Detect which cell encompasses the target text, then output its [x, y] center coordinate. 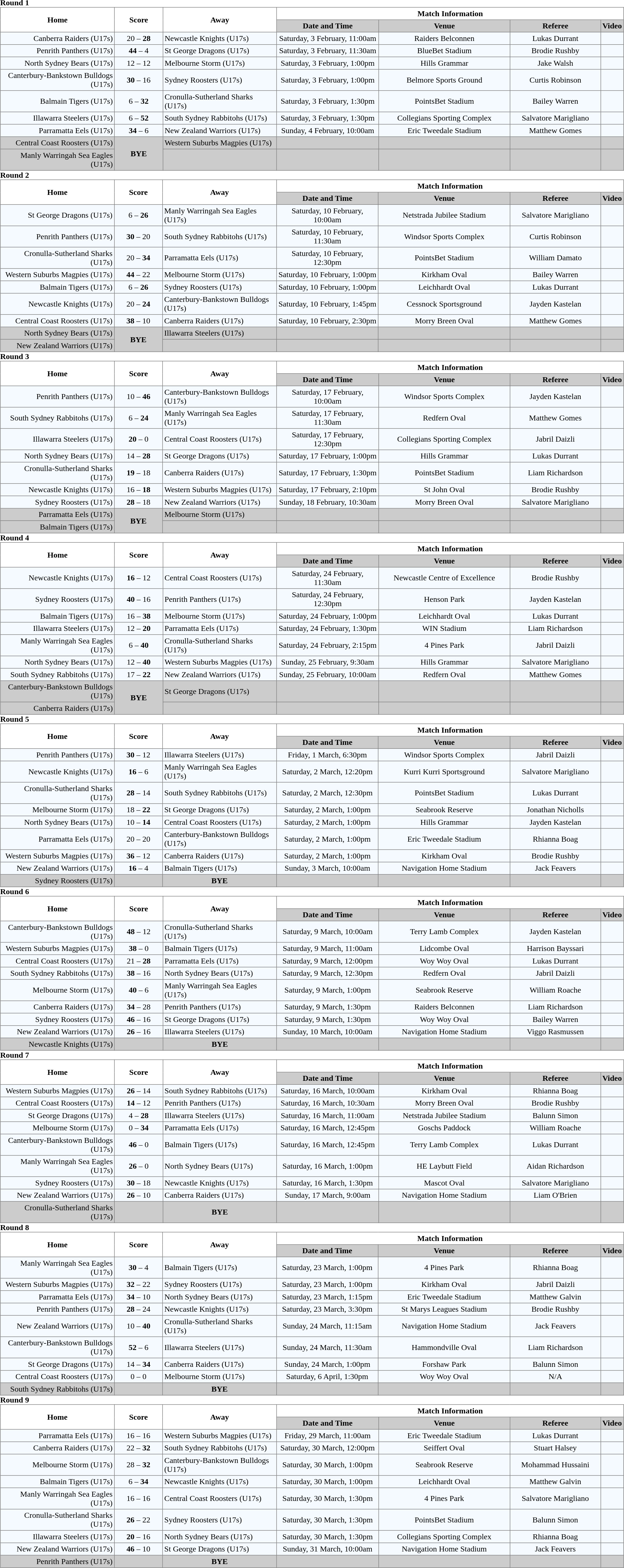
Sunday, 18 February, 10:30am [328, 502]
10 – 46 [138, 396]
44 – 4 [139, 51]
HE Laybutt Field [444, 1166]
6 – 52 [139, 118]
38 – 16 [138, 973]
16 – 4 [138, 868]
Saturday, 17 February, 12:30pm [328, 439]
0 – 0 [138, 1377]
12 – 40 [138, 662]
36 – 12 [138, 856]
34 – 6 [139, 130]
28 – 24 [138, 1309]
Saturday, 3 February, 11:30am [328, 51]
Henson Park [444, 599]
12 – 20 [138, 629]
BlueBet Stadium [445, 51]
26 – 14 [138, 1091]
William Damato [555, 258]
30 – 18 [138, 1183]
Saturday, 16 March, 10:00am [328, 1091]
17 – 22 [138, 675]
Sunday, 17 March, 9:00am [328, 1195]
Saturday, 10 February, 10:00am [328, 215]
Saturday, 23 March, 1:15pm [327, 1297]
WIN Stadium [444, 629]
16 – 12 [138, 578]
Saturday, 17 February, 2:10pm [328, 490]
Sunday, 3 March, 10:00am [328, 868]
30 – 12 [138, 755]
Seiffert Oval [444, 1448]
Saturday, 17 February, 11:30am [328, 418]
Saturday, 2 March, 12:30pm [328, 793]
Friday, 29 March, 11:00am [328, 1436]
14 – 28 [138, 456]
Forshaw Park [444, 1364]
Friday, 1 March, 6:30pm [328, 755]
Saturday, 24 February, 11:30am [328, 578]
30 – 16 [139, 80]
4 – 28 [138, 1115]
38 – 10 [138, 321]
Saturday, 24 February, 2:15pm [328, 645]
Liam O'Brien [555, 1195]
Saturday, 16 March, 11:00am [328, 1115]
46 – 16 [138, 1019]
26 – 0 [138, 1166]
0 – 34 [138, 1128]
Saturday, 9 March, 1:00pm [328, 990]
Jake Walsh [556, 63]
52 – 6 [138, 1347]
Saturday, 9 March, 12:30pm [328, 973]
Stuart Halsey [555, 1448]
19 – 18 [138, 473]
Sunday, 25 February, 10:00am [328, 675]
40 – 6 [138, 990]
Saturday, 9 March, 10:00am [328, 931]
Saturday, 10 February, 1:45pm [328, 304]
Mohammad Hussaini [555, 1465]
Cessnock Sportsground [444, 304]
Sunday, 24 March, 11:15am [327, 1326]
Kurri Kurri Sportsground [444, 772]
Saturday, 17 February, 10:00am [328, 396]
30 – 4 [138, 1267]
Saturday, 30 March, 12:00pm [328, 1448]
St Marys Leagues Stadium [444, 1309]
26 – 16 [138, 1032]
Saturday, 9 March, 11:00am [328, 949]
34 – 28 [138, 1007]
Sunday, 24 March, 11:30am [327, 1347]
20 – 0 [138, 439]
6 – 24 [138, 418]
20 – 16 [138, 1537]
20 – 24 [138, 304]
40 – 16 [138, 599]
26 – 10 [138, 1195]
26 – 22 [138, 1520]
22 – 32 [138, 1448]
20 – 34 [138, 258]
Saturday, 16 March, 1:00pm [328, 1166]
Belmore Sports Ground [445, 80]
Saturday, 17 February, 1:30pm [328, 473]
Saturday, 24 February, 1:00pm [328, 616]
46 – 0 [138, 1145]
Jonathan Nicholls [555, 810]
Sunday, 24 March, 1:00pm [327, 1364]
Aidan Richardson [555, 1166]
16 – 6 [138, 772]
10 – 40 [138, 1326]
18 – 22 [138, 810]
Lidcombe Oval [444, 949]
Saturday, 10 February, 11:30am [328, 237]
Saturday, 6 April, 1:30pm [327, 1377]
6 – 32 [139, 101]
16 – 18 [138, 490]
10 – 14 [138, 822]
Saturday, 24 February, 12:30pm [328, 599]
32 – 22 [138, 1285]
46 – 10 [138, 1549]
Saturday, 3 February, 11:00am [328, 38]
38 – 0 [138, 949]
28 – 18 [138, 502]
N/A [555, 1377]
Saturday, 23 March, 3:30pm [327, 1309]
Saturday, 24 February, 1:30pm [328, 629]
6 – 34 [138, 1482]
21 – 28 [138, 961]
34 – 10 [138, 1297]
Sunday, 25 February, 9:30am [328, 662]
Saturday, 16 March, 1:30pm [328, 1183]
Mascot Oval [444, 1183]
20 – 28 [139, 38]
Saturday, 17 February, 1:00pm [328, 456]
14 – 12 [138, 1103]
Newcastle Centre of Excellence [444, 578]
Saturday, 2 March, 12:20pm [328, 772]
16 – 38 [138, 616]
6 – 40 [138, 645]
48 – 12 [138, 931]
20 – 20 [138, 839]
Saturday, 10 February, 2:30pm [328, 321]
30 – 20 [138, 237]
28 – 14 [138, 793]
44 – 22 [138, 275]
Viggo Rasmussen [555, 1032]
Harrison Bayssari [555, 949]
Sunday, 4 February, 10:00am [328, 130]
Goschs Paddock [444, 1128]
Sunday, 31 March, 10:00am [328, 1549]
Saturday, 16 March, 10:30am [328, 1103]
Saturday, 9 March, 12:00pm [328, 961]
12 – 12 [139, 63]
Hammondville Oval [444, 1347]
St John Oval [444, 490]
Saturday, 10 February, 12:30pm [328, 258]
14 – 34 [138, 1364]
28 – 32 [138, 1465]
Sunday, 10 March, 10:00am [328, 1032]
